Find where the given text appears and provide that cell's center as [X, Y] coordinate. 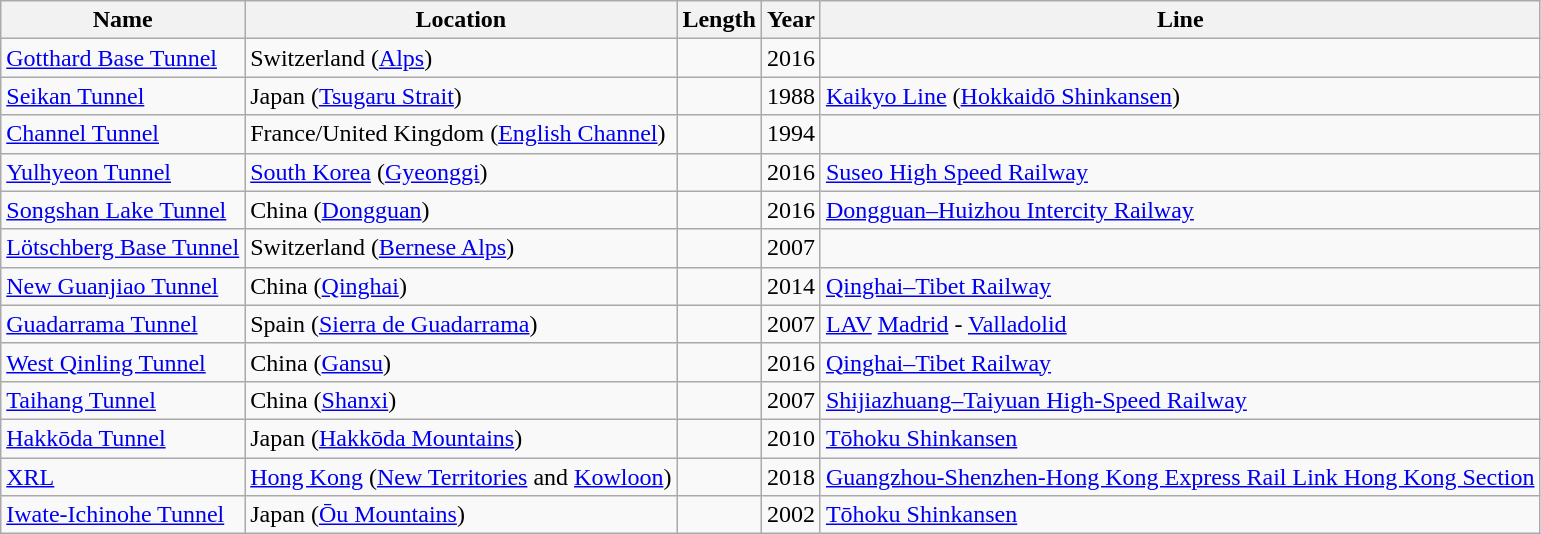
2010 [790, 438]
China (Shanxi) [461, 400]
Yulhyeon Tunnel [123, 172]
Length [719, 20]
Location [461, 20]
Guangzhou-Shenzhen-Hong Kong Express Rail Link Hong Kong Section [1180, 477]
Dongguan–Huizhou Intercity Railway [1180, 210]
China (Dongguan) [461, 210]
France/United Kingdom (English Channel) [461, 134]
Hakkōda Tunnel [123, 438]
Seikan Tunnel [123, 96]
LAV Madrid - Valladolid [1180, 324]
Switzerland (Alps) [461, 58]
Lötschberg Base Tunnel [123, 248]
XRL [123, 477]
China (Gansu) [461, 362]
South Korea (Gyeonggi) [461, 172]
1988 [790, 96]
Songshan Lake Tunnel [123, 210]
Gotthard Base Tunnel [123, 58]
Japan (Ōu Mountains) [461, 515]
2014 [790, 286]
Hong Kong (New Territories and Kowloon) [461, 477]
Taihang Tunnel [123, 400]
China (Qinghai) [461, 286]
Iwate-Ichinohe Tunnel [123, 515]
Line [1180, 20]
Suseo High Speed Railway [1180, 172]
Shijiazhuang–Taiyuan High-Speed Railway [1180, 400]
West Qinling Tunnel [123, 362]
2018 [790, 477]
Spain (Sierra de Guadarrama) [461, 324]
1994 [790, 134]
Name [123, 20]
2002 [790, 515]
Japan (Tsugaru Strait) [461, 96]
Japan (Hakkōda Mountains) [461, 438]
Year [790, 20]
New Guanjiao Tunnel [123, 286]
Switzerland (Bernese Alps) [461, 248]
Channel Tunnel [123, 134]
Guadarrama Tunnel [123, 324]
Kaikyo Line (Hokkaidō Shinkansen) [1180, 96]
